Locate the cell with the specified text and output its (x, y) center coordinate. 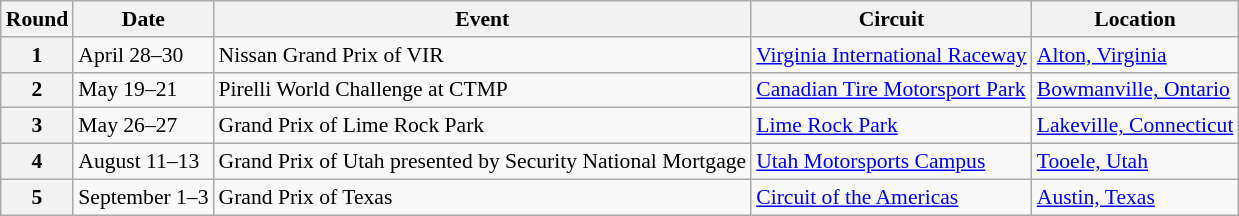
September 1–3 (143, 197)
Lakeville, Connecticut (1136, 126)
Canadian Tire Motorsport Park (892, 90)
Location (1136, 19)
April 28–30 (143, 55)
Circuit (892, 19)
Grand Prix of Texas (483, 197)
4 (38, 162)
2 (38, 90)
5 (38, 197)
May 19–21 (143, 90)
Date (143, 19)
1 (38, 55)
3 (38, 126)
Circuit of the Americas (892, 197)
Alton, Virginia (1136, 55)
Austin, Texas (1136, 197)
Lime Rock Park (892, 126)
Event (483, 19)
August 11–13 (143, 162)
Grand Prix of Utah presented by Security National Mortgage (483, 162)
May 26–27 (143, 126)
Pirelli World Challenge at CTMP (483, 90)
Bowmanville, Ontario (1136, 90)
Utah Motorsports Campus (892, 162)
Grand Prix of Lime Rock Park (483, 126)
Virginia International Raceway (892, 55)
Round (38, 19)
Nissan Grand Prix of VIR (483, 55)
Tooele, Utah (1136, 162)
